Determine the (x, y) coordinate at the center of the cell enclosing the given text.  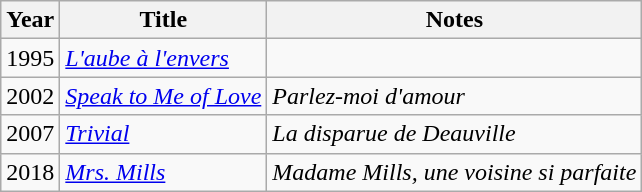
L'aube à l'envers (164, 58)
Speak to Me of Love (164, 96)
La disparue de Deauville (454, 134)
Madame Mills, une voisine si parfaite (454, 172)
Title (164, 20)
2007 (30, 134)
Mrs. Mills (164, 172)
Notes (454, 20)
1995 (30, 58)
2018 (30, 172)
Trivial (164, 134)
2002 (30, 96)
Parlez-moi d'amour (454, 96)
Year (30, 20)
